Search for the cell housing the specified text and yield its [X, Y] center coordinate. 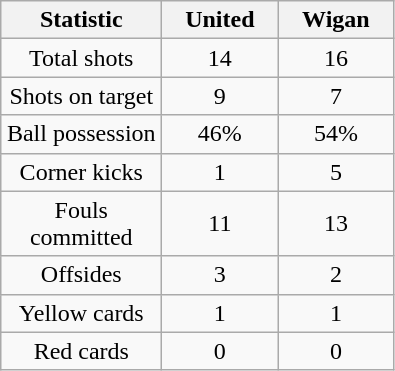
3 [220, 275]
16 [336, 58]
United [220, 20]
Yellow cards [82, 313]
7 [336, 96]
Wigan [336, 20]
Statistic [82, 20]
9 [220, 96]
Corner kicks [82, 172]
5 [336, 172]
Fouls committed [82, 224]
54% [336, 134]
11 [220, 224]
Total shots [82, 58]
14 [220, 58]
46% [220, 134]
13 [336, 224]
Ball possession [82, 134]
Shots on target [82, 96]
2 [336, 275]
Offsides [82, 275]
Red cards [82, 351]
